Return the (X, Y) coordinate for the center point of the cell that contains the specified text.  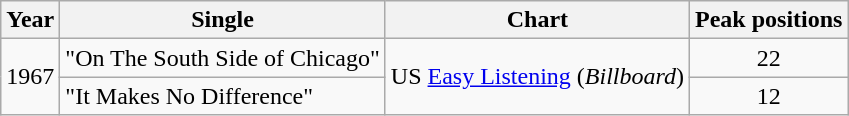
Chart (537, 20)
US Easy Listening (Billboard) (537, 77)
Peak positions (769, 20)
1967 (30, 77)
Year (30, 20)
"On The South Side of Chicago" (223, 58)
12 (769, 96)
Single (223, 20)
"It Makes No Difference" (223, 96)
22 (769, 58)
